Determine the [X, Y] coordinate at the center of the cell enclosing the given text.  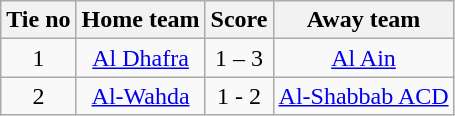
2 [38, 96]
Tie no [38, 20]
Away team [364, 20]
Al Dhafra [140, 58]
Score [239, 20]
Al Ain [364, 58]
Al-Wahda [140, 96]
Al-Shabbab ACD [364, 96]
Home team [140, 20]
1 – 3 [239, 58]
1 [38, 58]
1 - 2 [239, 96]
